Locate the cell with the specified text and output its (X, Y) center coordinate. 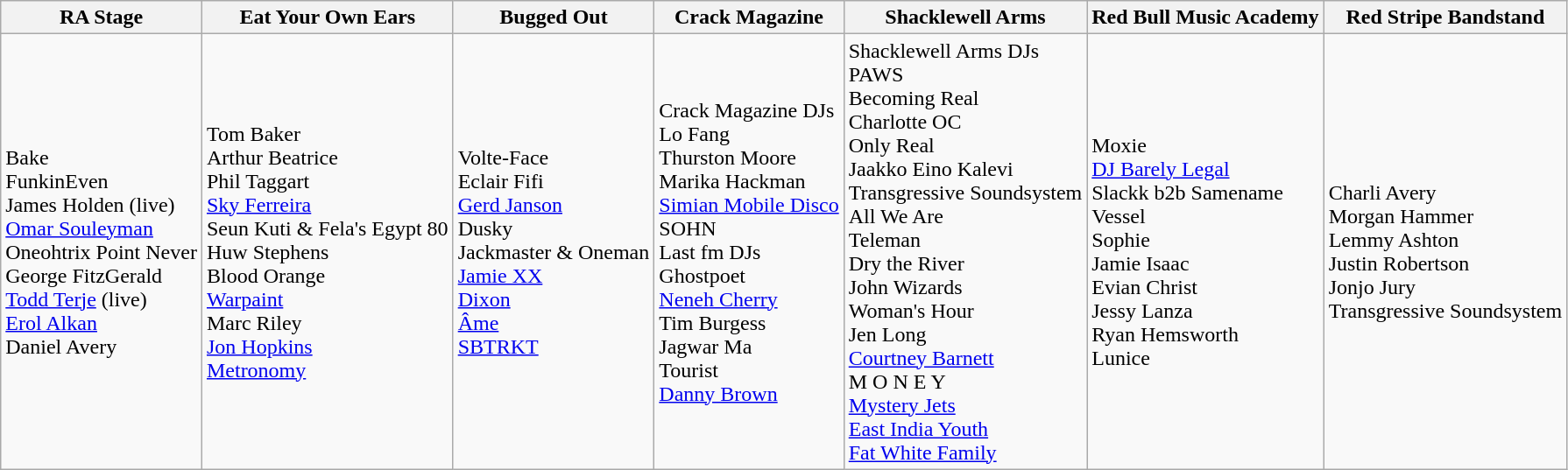
Red Bull Music Academy (1205, 18)
Red Stripe Bandstand (1445, 18)
Bugged Out (554, 18)
Tom BakerArthur BeatricePhil TaggartSky FerreiraSeun Kuti & Fela's Egypt 80Huw StephensBlood OrangeWarpaintMarc RileyJon HopkinsMetronomy (328, 252)
Charli AveryMorgan HammerLemmy AshtonJustin RobertsonJonjo JuryTransgressive Soundsystem (1445, 252)
RA Stage (102, 18)
Shacklewell Arms (965, 18)
BakeFunkinEvenJames Holden (live)Omar SouleymanOneohtrix Point NeverGeorge FitzGeraldTodd Terje (live)Erol AlkanDaniel Avery (102, 252)
MoxieDJ Barely LegalSlackk b2b SamenameVesselSophieJamie IsaacEvian ChristJessy LanzaRyan HemsworthLunice (1205, 252)
Crack Magazine (749, 18)
Volte-FaceEclair FifiGerd JansonDuskyJackmaster & OnemanJamie XXDixonÂmeSBTRKT (554, 252)
Crack Magazine DJsLo FangThurston MooreMarika HackmanSimian Mobile DiscoSOHNLast fm DJsGhostpoetNeneh CherryTim BurgessJagwar MaTouristDanny Brown (749, 252)
Eat Your Own Ears (328, 18)
